Pinpoint the cell where the given text exists, returning its (X, Y) midpoint coordinate. 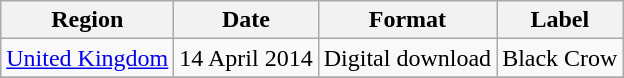
United Kingdom (88, 58)
Label (560, 20)
Date (246, 20)
Digital download (407, 58)
Format (407, 20)
Region (88, 20)
Black Crow (560, 58)
14 April 2014 (246, 58)
